Detect which cell encompasses the target text, then output its [x, y] center coordinate. 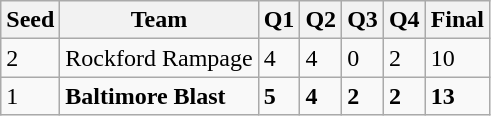
Rockford Rampage [159, 58]
Team [159, 20]
10 [457, 58]
0 [363, 58]
1 [30, 96]
5 [279, 96]
Final [457, 20]
Q2 [321, 20]
Q4 [404, 20]
Baltimore Blast [159, 96]
Seed [30, 20]
Q1 [279, 20]
Q3 [363, 20]
13 [457, 96]
